From the cell containing the given text, extract its center point as (x, y) coordinate. 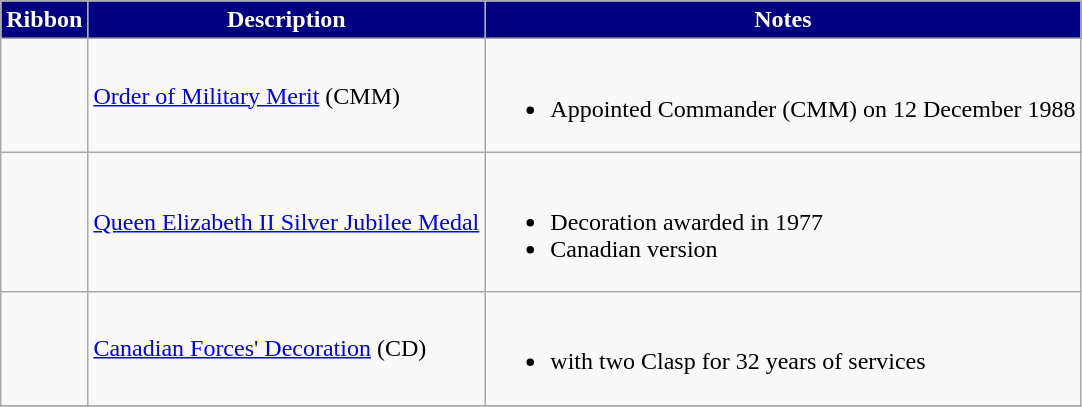
Appointed Commander (CMM) on 12 December 1988 (783, 96)
Canadian Forces' Decoration (CD) (286, 348)
with two Clasp for 32 years of services (783, 348)
Description (286, 20)
Notes (783, 20)
Decoration awarded in 1977Canadian version (783, 222)
Ribbon (44, 20)
Order of Military Merit (CMM) (286, 96)
Queen Elizabeth II Silver Jubilee Medal (286, 222)
